For the text-containing cell, return its midpoint in [X, Y] coordinate format. 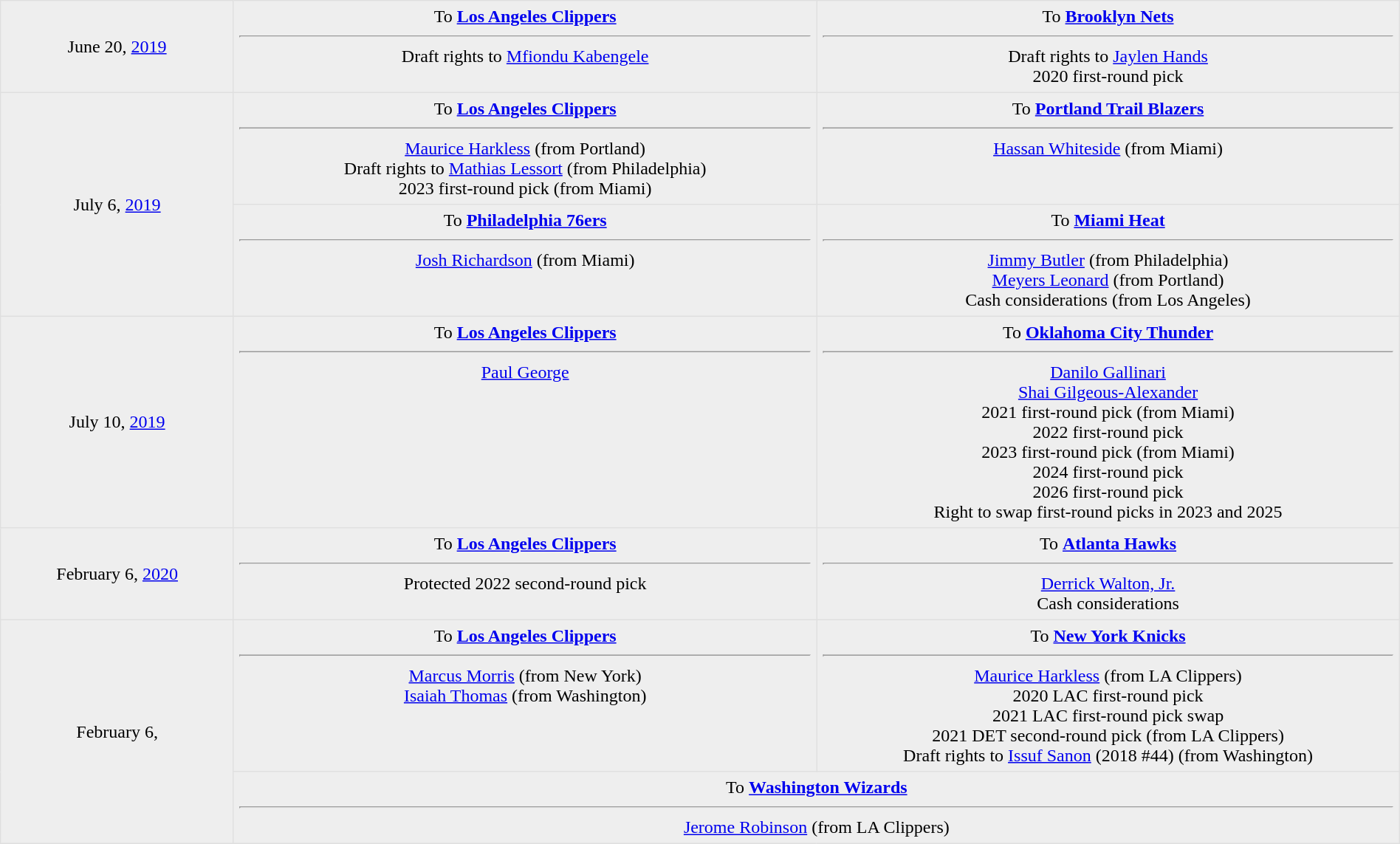
To Miami HeatJimmy Butler (from Philadelphia)Meyers Leonard (from Portland)Cash considerations (from Los Angeles) [1108, 261]
To Philadelphia 76ersJosh Richardson (from Miami) [524, 261]
To Los Angeles ClippersProtected 2022 second-round pick [524, 574]
To Atlanta HawksDerrick Walton, Jr.Cash considerations [1108, 574]
To Portland Trail BlazersHassan Whiteside (from Miami) [1108, 148]
February 6, [117, 731]
To Los Angeles ClippersMarcus Morris (from New York)Isaiah Thomas (from Washington) [524, 696]
June 20, 2019 [117, 47]
To Los Angeles ClippersMaurice Harkless (from Portland)Draft rights to Mathias Lessort (from Philadelphia)2023 first-round pick (from Miami) [524, 148]
To Los Angeles ClippersDraft rights to Mfiondu Kabengele [524, 47]
July 10, 2019 [117, 422]
To Brooklyn NetsDraft rights to Jaylen Hands2020 first-round pick [1108, 47]
To Los Angeles ClippersPaul George [524, 422]
February 6, 2020 [117, 574]
To Washington WizardsJerome Robinson (from LA Clippers) [817, 808]
July 6, 2019 [117, 204]
